For the text-containing cell, return its midpoint in (x, y) coordinate format. 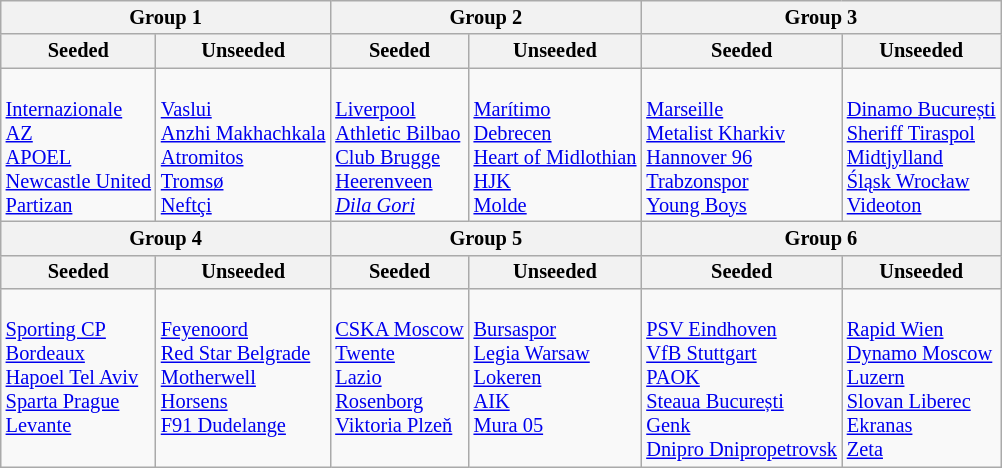
Group 4 (166, 238)
Group 1 (166, 17)
Internazionale AZ APOEL Newcastle United Partizan (78, 145)
Group 3 (820, 17)
Rapid Wien Dynamo Moscow Luzern Slovan Liberec Ekranas Zeta (922, 378)
Group 5 (486, 238)
Liverpool Athletic Bilbao Club Brugge Heerenveen Dila Gori (399, 145)
Dinamo București Sheriff Tiraspol Midtjylland Śląsk Wrocław Videoton (922, 145)
Marseille Metalist Kharkiv Hannover 96 Trabzonspor Young Boys (742, 145)
Marítimo Debrecen Heart of Midlothian HJK Molde (556, 145)
Bursaspor Legia Warsaw Lokeren AIK Mura 05 (556, 378)
Feyenoord Red Star Belgrade Motherwell Horsens F91 Dudelange (243, 378)
Group 2 (486, 17)
PSV Eindhoven VfB Stuttgart PAOK Steaua București Genk Dnipro Dnipropetrovsk (742, 378)
Group 6 (820, 238)
Vaslui Anzhi Makhachkala Atromitos Tromsø Neftçi (243, 145)
Sporting CP Bordeaux Hapoel Tel Aviv Sparta Prague Levante (78, 378)
CSKA Moscow Twente Lazio Rosenborg Viktoria Plzeň (399, 378)
